Detect which cell encompasses the target text, then output its (x, y) center coordinate. 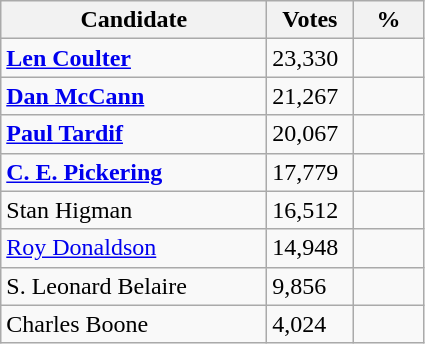
14,948 (310, 248)
4,024 (310, 324)
Dan McCann (134, 96)
23,330 (310, 58)
Charles Boone (134, 324)
Votes (310, 20)
Roy Donaldson (134, 248)
C. E. Pickering (134, 172)
S. Leonard Belaire (134, 286)
% (388, 20)
16,512 (310, 210)
20,067 (310, 134)
Candidate (134, 20)
Len Coulter (134, 58)
Stan Higman (134, 210)
17,779 (310, 172)
21,267 (310, 96)
9,856 (310, 286)
Paul Tardif (134, 134)
